For the text-containing cell, return its midpoint in [X, Y] coordinate format. 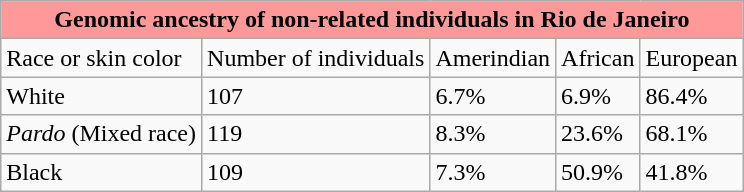
8.3% [493, 134]
107 [316, 96]
Number of individuals [316, 58]
86.4% [692, 96]
White [102, 96]
119 [316, 134]
Black [102, 172]
6.9% [598, 96]
Amerindian [493, 58]
109 [316, 172]
41.8% [692, 172]
23.6% [598, 134]
7.3% [493, 172]
6.7% [493, 96]
European [692, 58]
50.9% [598, 172]
Pardo (Mixed race) [102, 134]
Genomic ancestry of non-related individuals in Rio de Janeiro [372, 20]
Race or skin color [102, 58]
68.1% [692, 134]
African [598, 58]
